Search for the cell housing the specified text and yield its (x, y) center coordinate. 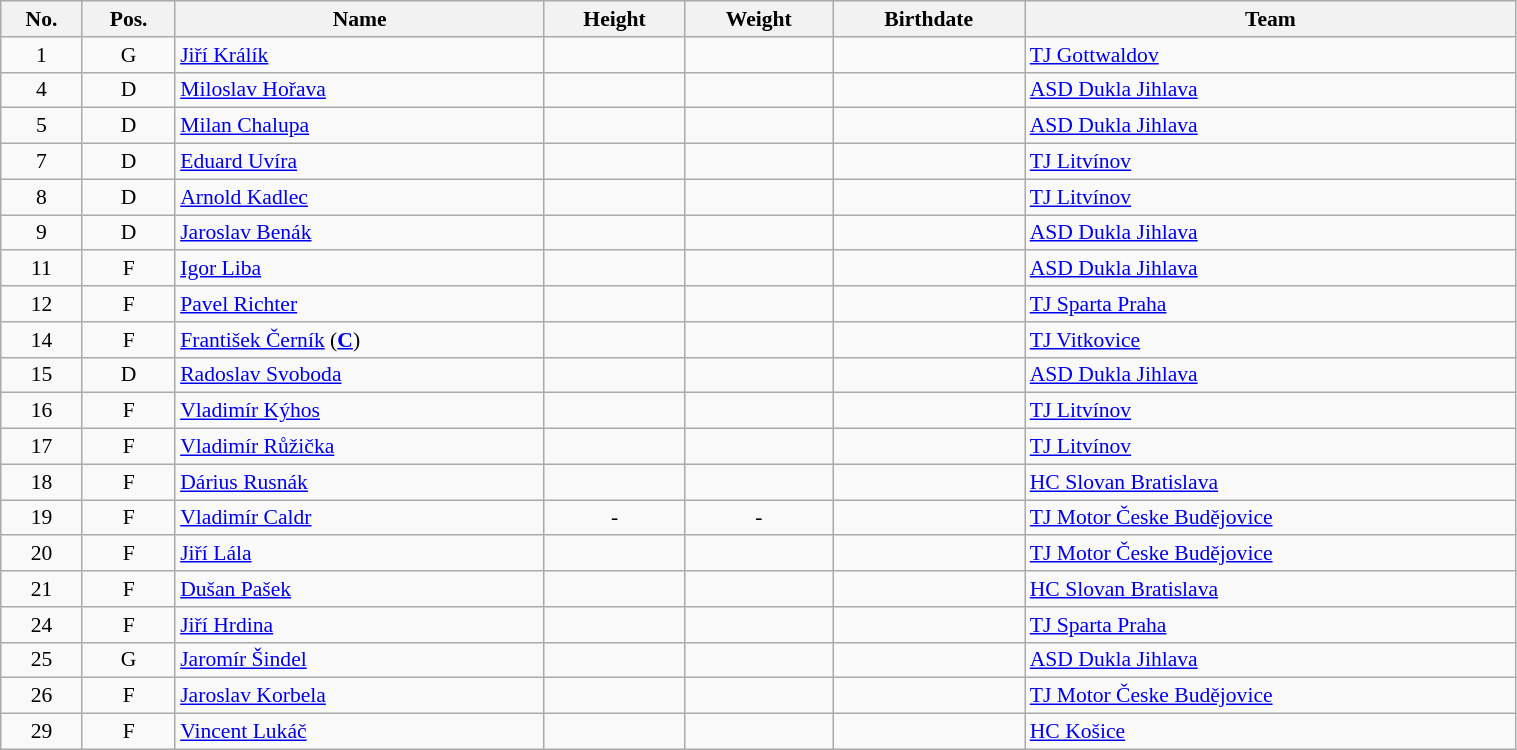
25 (42, 660)
Height (614, 19)
1 (42, 55)
Vladimír Růžička (360, 447)
Milan Chalupa (360, 126)
Dárius Rusnák (360, 482)
TJ Gottwaldov (1270, 55)
František Černík (C) (360, 340)
Arnold Kadlec (360, 197)
18 (42, 482)
19 (42, 518)
26 (42, 696)
17 (42, 447)
Pavel Richter (360, 304)
Vincent Lukáč (360, 732)
Vladimír Caldr (360, 518)
Dušan Pašek (360, 589)
Pos. (128, 19)
No. (42, 19)
Jaromír Šindel (360, 660)
7 (42, 162)
15 (42, 375)
Eduard Uvíra (360, 162)
HC Košice (1270, 732)
12 (42, 304)
TJ Vitkovice (1270, 340)
21 (42, 589)
14 (42, 340)
20 (42, 554)
Jiří Králík (360, 55)
Name (360, 19)
Vladimír Kýhos (360, 411)
9 (42, 233)
16 (42, 411)
Weight (759, 19)
Jaroslav Korbela (360, 696)
4 (42, 90)
8 (42, 197)
Jiří Hrdina (360, 625)
24 (42, 625)
29 (42, 732)
Jiří Lála (360, 554)
5 (42, 126)
Team (1270, 19)
Radoslav Svoboda (360, 375)
Jaroslav Benák (360, 233)
Birthdate (929, 19)
11 (42, 269)
Miloslav Hořava (360, 90)
Igor Liba (360, 269)
